Return the (x, y) coordinate for the center point of the cell that contains the specified text.  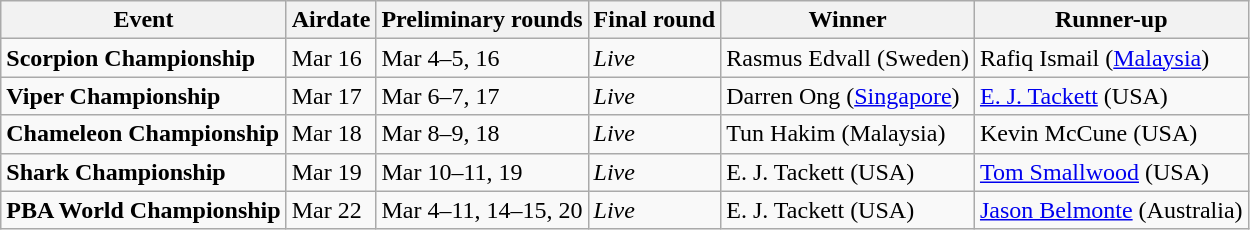
Shark Championship (144, 172)
Rafiq Ismail (Malaysia) (1111, 58)
Preliminary rounds (482, 20)
Winner (848, 20)
Darren Ong (Singapore) (848, 96)
Mar 10–11, 19 (482, 172)
Airdate (331, 20)
Scorpion Championship (144, 58)
Mar 4–5, 16 (482, 58)
Event (144, 20)
Tom Smallwood (USA) (1111, 172)
Rasmus Edvall (Sweden) (848, 58)
Mar 6–7, 17 (482, 96)
Kevin McCune (USA) (1111, 134)
PBA World Championship (144, 210)
Mar 4–11, 14–15, 20 (482, 210)
Viper Championship (144, 96)
Final round (654, 20)
Runner-up (1111, 20)
Mar 17 (331, 96)
Tun Hakim (Malaysia) (848, 134)
Mar 8–9, 18 (482, 134)
Jason Belmonte (Australia) (1111, 210)
Mar 19 (331, 172)
Chameleon Championship (144, 134)
Mar 18 (331, 134)
Mar 22 (331, 210)
Mar 16 (331, 58)
